Detect which cell encompasses the target text, then output its (X, Y) center coordinate. 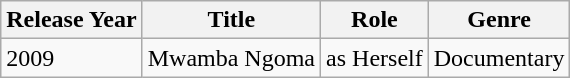
as Herself (375, 58)
Mwamba Ngoma (231, 58)
Release Year (72, 20)
Genre (499, 20)
2009 (72, 58)
Title (231, 20)
Documentary (499, 58)
Role (375, 20)
